Output the (X, Y) coordinate of the center of the cell containing the given text.  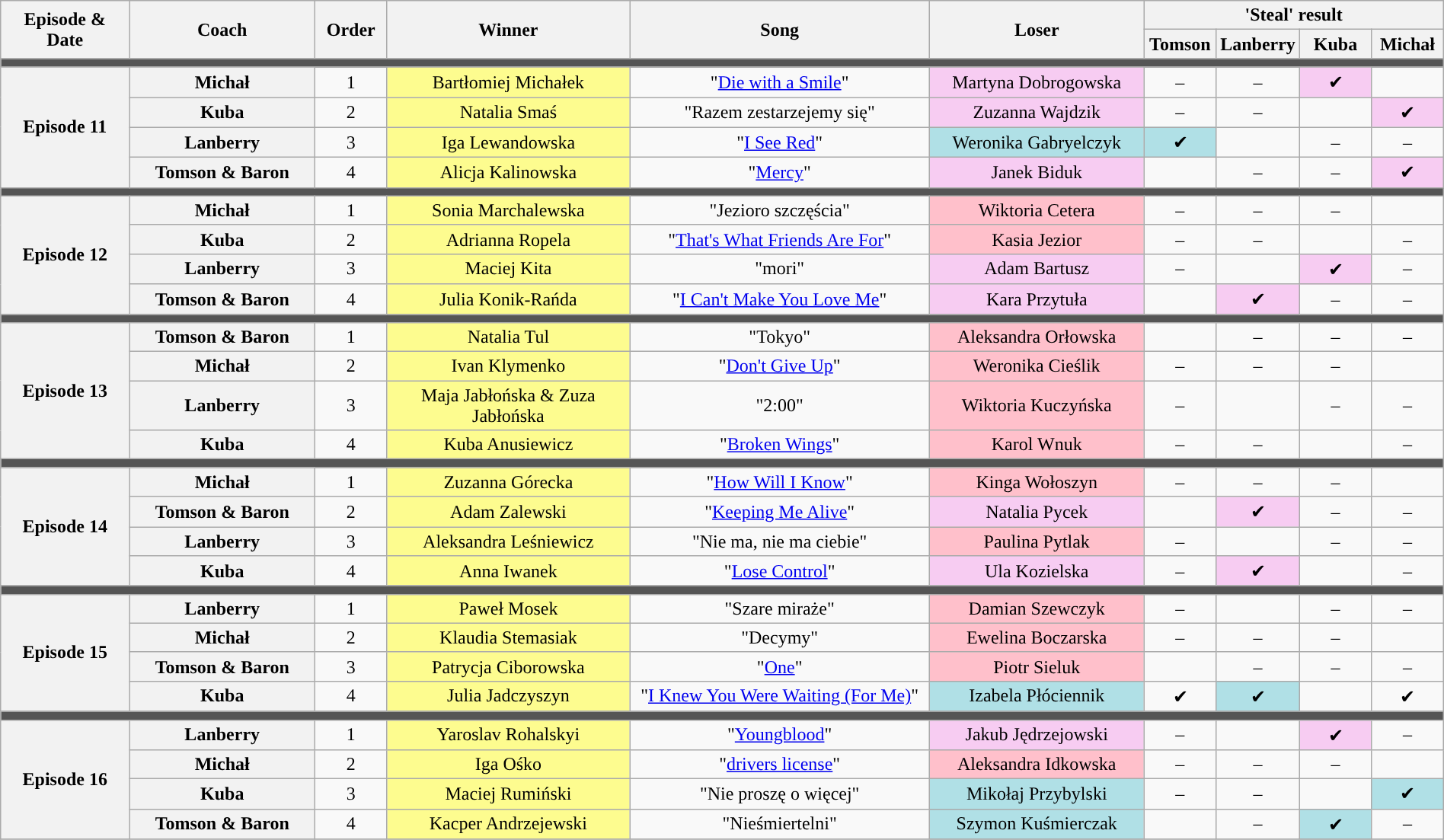
"Don't Give Up" (780, 366)
Wiktoria Kuczyńska (1037, 405)
"Broken Wings" (780, 445)
"mori" (780, 269)
"Tokyo" (780, 337)
Episode 16 (65, 780)
Adam Bartusz (1037, 269)
Winner (509, 30)
Iga Lewandowska (509, 142)
Patrycja Ciborowska (509, 666)
Ula Kozielska (1037, 571)
Adam Zalewski (509, 512)
"That's What Friends Are For" (780, 239)
Szymon Kuśmierczak (1037, 824)
"How Will I Know" (780, 482)
Zuzanna Wajdzik (1037, 113)
Janek Biduk (1037, 173)
Natalia Smaś (509, 113)
Julia Jadczyszyn (509, 696)
Mikołaj Przybylski (1037, 794)
Zuzanna Górecka (509, 482)
Kasia Jezior (1037, 239)
Martyna Dobrogowska (1037, 82)
Kara Przytuła (1037, 299)
Coach (222, 30)
Ewelina Boczarska (1037, 637)
Alicja Kalinowska (509, 173)
Aleksandra Idkowska (1037, 765)
Izabela Płóciennik (1037, 696)
Yaroslav Rohalskyi (509, 735)
Song (780, 30)
Episode 15 (65, 653)
Weronika Cieślik (1037, 366)
Kacper Andrzejewski (509, 824)
Klaudia Stemasiak (509, 637)
Maciej Kita (509, 269)
Julia Konik-Rańda (509, 299)
Episode 12 (65, 254)
Episode & Date (65, 30)
Maja Jabłońska & Zuza Jabłońska (509, 405)
Ivan Klymenko (509, 366)
"Mercy" (780, 173)
Maciej Rumiński (509, 794)
Piotr Sieluk (1037, 666)
"Nie ma, nie ma ciebie" (780, 541)
Wiktoria Cetera (1037, 210)
Bartłomiej Michałek (509, 82)
"I See Red" (780, 142)
"Szare miraże" (780, 608)
"Decymy" (780, 637)
Anna Iwanek (509, 571)
"Keeping Me Alive" (780, 512)
Tomson (1180, 44)
"Nie proszę o więcej" (780, 794)
"I Can't Make You Love Me" (780, 299)
Paweł Mosek (509, 608)
"Razem zestarzejemy się" (780, 113)
"Youngblood" (780, 735)
"Nieśmiertelni" (780, 824)
Weronika Gabryelczyk (1037, 142)
Kinga Wołoszyn (1037, 482)
Loser (1037, 30)
Jakub Jędrzejowski (1037, 735)
Episode 11 (65, 127)
'Steal' result (1293, 15)
Adrianna Ropela (509, 239)
Episode 13 (65, 391)
Kuba Anusiewicz (509, 445)
Natalia Tul (509, 337)
Order (351, 30)
Aleksandra Leśniewicz (509, 541)
Episode 14 (65, 527)
"One" (780, 666)
"Lose Control" (780, 571)
Natalia Pycek (1037, 512)
Aleksandra Orłowska (1037, 337)
Karol Wnuk (1037, 445)
"I Knew You Were Waiting (For Me)" (780, 696)
Sonia Marchalewska (509, 210)
"Die with a Smile" (780, 82)
"2:00" (780, 405)
"drivers license" (780, 765)
Iga Ośko (509, 765)
Damian Szewczyk (1037, 608)
"Jezioro szczęścia" (780, 210)
Paulina Pytlak (1037, 541)
